For the text-containing cell, return its midpoint in (x, y) coordinate format. 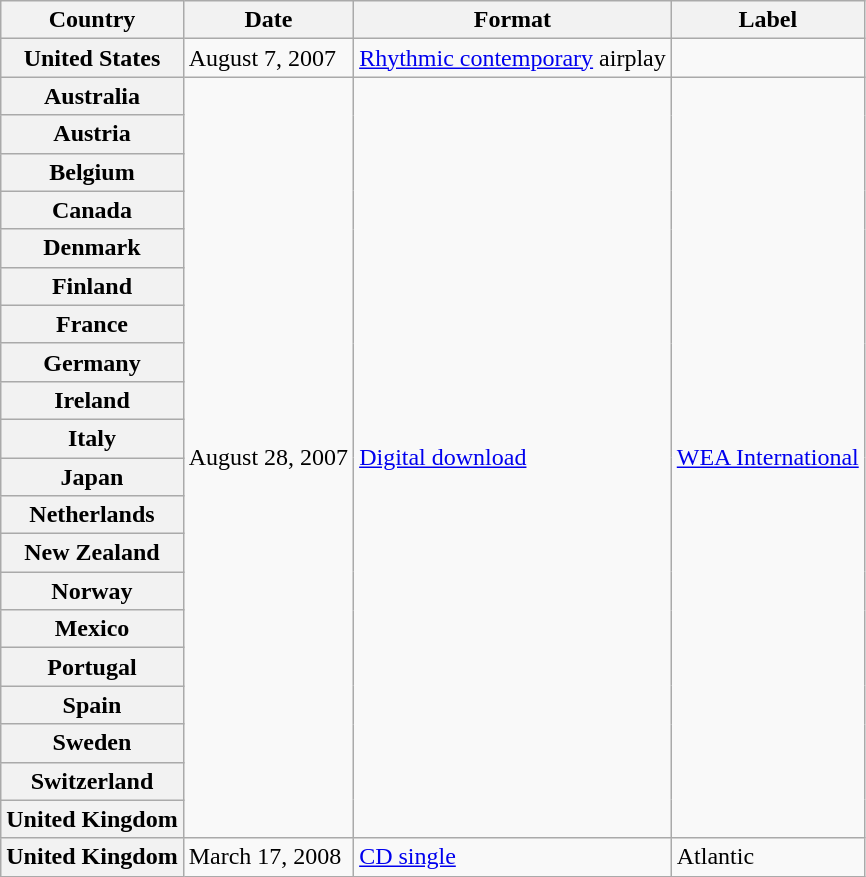
Finland (92, 286)
Mexico (92, 629)
Portugal (92, 667)
Belgium (92, 172)
Digital download (513, 458)
Japan (92, 477)
March 17, 2008 (268, 857)
August 7, 2007 (268, 58)
CD single (513, 857)
Atlantic (768, 857)
Netherlands (92, 515)
Norway (92, 591)
Switzerland (92, 781)
August 28, 2007 (268, 458)
United States (92, 58)
Spain (92, 705)
Date (268, 20)
Austria (92, 134)
Denmark (92, 248)
Germany (92, 362)
New Zealand (92, 553)
WEA International (768, 458)
Canada (92, 210)
Format (513, 20)
Italy (92, 438)
Label (768, 20)
Country (92, 20)
Ireland (92, 400)
Sweden (92, 743)
Australia (92, 96)
France (92, 324)
Rhythmic contemporary airplay (513, 58)
